Determine the [x, y] coordinate at the center of the cell enclosing the given text.  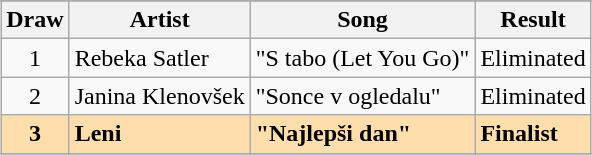
"S tabo (Let You Go)" [362, 58]
"Sonce v ogledalu" [362, 96]
Leni [160, 134]
Artist [160, 20]
3 [35, 134]
Song [362, 20]
Rebeka Satler [160, 58]
Draw [35, 20]
Janina Klenovšek [160, 96]
"Najlepši dan" [362, 134]
Result [533, 20]
1 [35, 58]
2 [35, 96]
Finalist [533, 134]
